Extract the (X, Y) coordinate from the center of the cell holding the provided text.  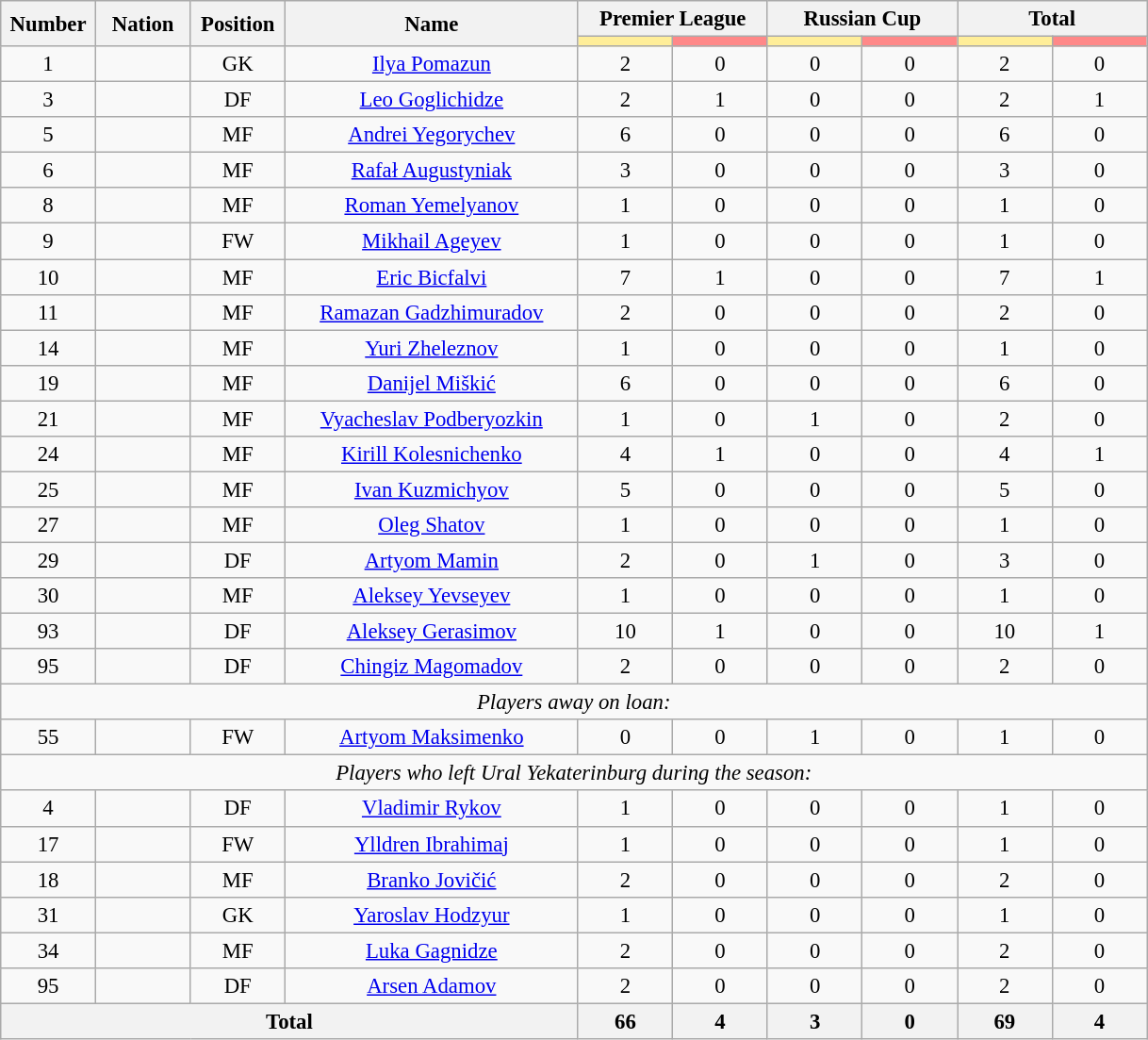
Aleksey Yevseyev (432, 596)
Ramazan Gadzhimuradov (432, 312)
Rafał Augustyniak (432, 171)
Artyom Maksimenko (432, 737)
Arsen Adamov (432, 986)
Premier League (673, 19)
30 (49, 596)
55 (49, 737)
19 (49, 383)
Branko Jovičić (432, 880)
Oleg Shatov (432, 525)
17 (49, 844)
Chingiz Magomadov (432, 667)
Yuri Zheleznov (432, 348)
11 (49, 312)
21 (49, 419)
Number (49, 24)
Vyacheslav Podberyozkin (432, 419)
69 (1005, 1021)
Roman Yemelyanov (432, 206)
29 (49, 560)
Kirill Kolesnichenko (432, 454)
Ilya Pomazun (432, 64)
Name (432, 24)
Ivan Kuzmichyov (432, 489)
Position (238, 24)
18 (49, 880)
9 (49, 241)
24 (49, 454)
Leo Goglichidze (432, 100)
Andrei Yegorychev (432, 135)
Russian Cup (861, 19)
Yaroslav Hodzyur (432, 915)
Vladimir Rykov (432, 809)
34 (49, 950)
Players away on loan: (574, 702)
93 (49, 632)
25 (49, 489)
Players who left Ural Yekaterinburg during the season: (574, 773)
31 (49, 915)
Ylldren Ibrahimaj (432, 844)
Mikhail Ageyev (432, 241)
Nation (143, 24)
Danijel Miškić (432, 383)
Luka Gagnidze (432, 950)
14 (49, 348)
Aleksey Gerasimov (432, 632)
Eric Bicfalvi (432, 277)
8 (49, 206)
66 (626, 1021)
Artyom Mamin (432, 560)
27 (49, 525)
